Capture the cell that displays the provided text and extract its (x, y) central coordinate. 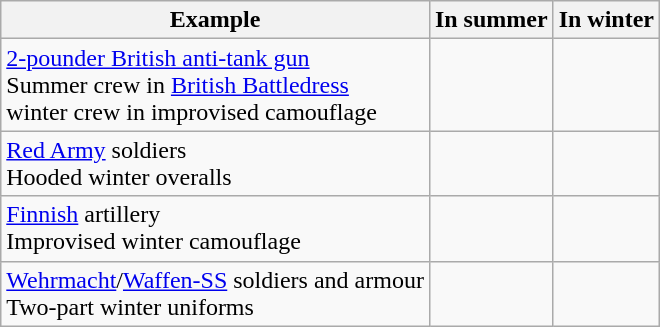
Wehrmacht/Waffen-SS soldiers and armourTwo-part winter uniforms (216, 294)
In winter (606, 20)
In summer (491, 20)
Example (216, 20)
2-pounder British anti-tank gunSummer crew in British Battledresswinter crew in improvised camouflage (216, 85)
Red Army soldiersHooded winter overalls (216, 164)
Finnish artilleryImprovised winter camouflage (216, 228)
